Search for the cell housing the specified text and yield its (X, Y) center coordinate. 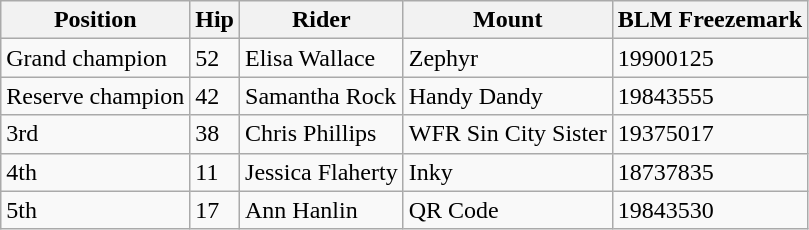
Mount (508, 20)
Jessica Flaherty (322, 172)
BLM Freezemark (710, 20)
Handy Dandy (508, 96)
Position (96, 20)
Elisa Wallace (322, 58)
Reserve champion (96, 96)
Chris Phillips (322, 134)
WFR Sin City Sister (508, 134)
42 (215, 96)
Ann Hanlin (322, 210)
19375017 (710, 134)
Samantha Rock (322, 96)
38 (215, 134)
Grand champion (96, 58)
QR Code (508, 210)
19900125 (710, 58)
19843530 (710, 210)
19843555 (710, 96)
5th (96, 210)
17 (215, 210)
Hip (215, 20)
Inky (508, 172)
11 (215, 172)
Zephyr (508, 58)
Rider (322, 20)
18737835 (710, 172)
52 (215, 58)
4th (96, 172)
3rd (96, 134)
